Provide the [X, Y] coordinate of the cell's center where the given text is located.  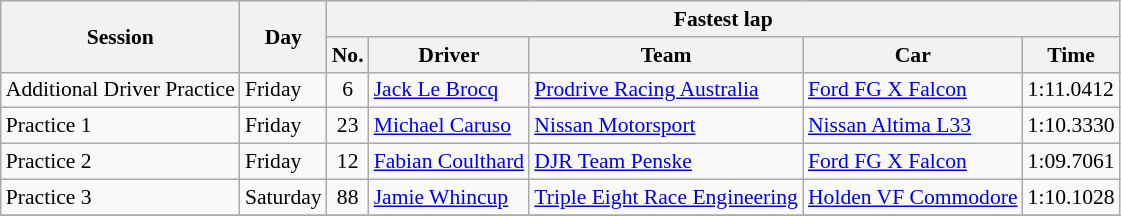
Driver [450, 55]
Fastest lap [724, 19]
1:10.1028 [1072, 197]
88 [348, 197]
12 [348, 162]
Practice 1 [120, 126]
Prodrive Racing Australia [666, 90]
Time [1072, 55]
1:10.3330 [1072, 126]
Jamie Whincup [450, 197]
Additional Driver Practice [120, 90]
23 [348, 126]
Jack Le Brocq [450, 90]
Session [120, 36]
Practice 3 [120, 197]
Practice 2 [120, 162]
Team [666, 55]
DJR Team Penske [666, 162]
1:09.7061 [1072, 162]
Holden VF Commodore [913, 197]
Nissan Motorsport [666, 126]
Car [913, 55]
No. [348, 55]
Triple Eight Race Engineering [666, 197]
6 [348, 90]
Day [284, 36]
Michael Caruso [450, 126]
Saturday [284, 197]
Nissan Altima L33 [913, 126]
1:11.0412 [1072, 90]
Fabian Coulthard [450, 162]
